Capture the cell that displays the provided text and extract its [X, Y] central coordinate. 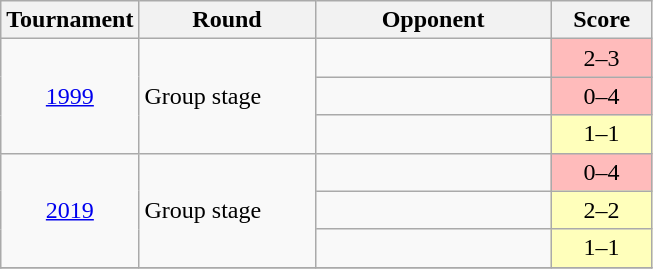
Opponent [433, 20]
2–2 [602, 210]
2–3 [602, 58]
Score [602, 20]
2019 [70, 210]
Round [227, 20]
1999 [70, 96]
Tournament [70, 20]
